Identify which cell holds the provided text, then report its [X, Y] central coordinate. 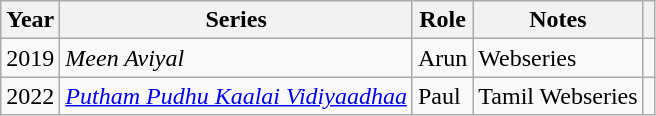
Meen Aviyal [236, 58]
Role [442, 20]
2019 [30, 58]
Tamil Webseries [558, 96]
Notes [558, 20]
Arun [442, 58]
Year [30, 20]
2022 [30, 96]
Paul [442, 96]
Series [236, 20]
Putham Pudhu Kaalai Vidiyaadhaa [236, 96]
Webseries [558, 58]
